Scan for the cell matching the given text and deliver its [X, Y] coordinate at center. 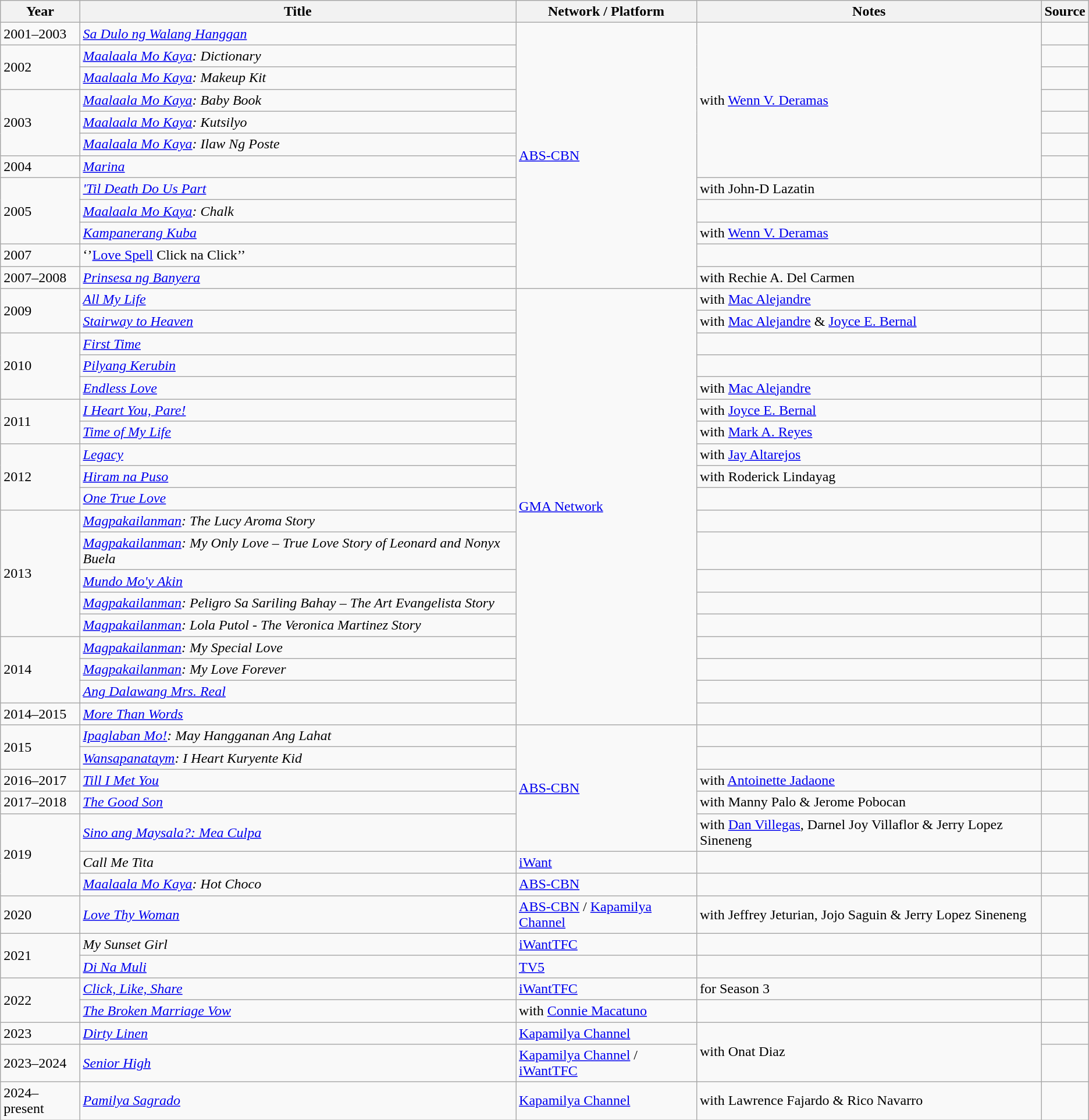
TV5 [606, 966]
Maalaala Mo Kaya: Baby Book [298, 100]
'Til Death Do Us Part [298, 189]
Magpakailanman: Lola Putol - The Veronica Martinez Story [298, 625]
2024–present [40, 1101]
Click, Like, Share [298, 989]
Title [298, 12]
with Rechie A. Del Carmen [869, 278]
‘’Love Spell Click na Click’’ [298, 255]
Maalaala Mo Kaya: Kutsilyo [298, 122]
2011 [40, 421]
Di Na Muli [298, 966]
Mundo Mo'y Akin [298, 581]
for Season 3 [869, 989]
2001–2003 [40, 34]
2009 [40, 311]
with John-D Lazatin [869, 189]
Magpakailanman: My Special Love [298, 648]
2016–2017 [40, 780]
2013 [40, 573]
Prinsesa ng Banyera [298, 278]
2007 [40, 255]
2012 [40, 477]
with Mac Alejandre & Joyce E. Bernal [869, 322]
Marina [298, 166]
Call Me Tita [298, 862]
with Lawrence Fajardo & Rico Navarro [869, 1101]
More Than Words [298, 714]
with Joyce E. Bernal [869, 410]
2007–2008 [40, 278]
Maalaala Mo Kaya: Hot Choco [298, 884]
Maalaala Mo Kaya: Chalk [298, 211]
Hiram na Puso [298, 477]
2021 [40, 955]
Sino ang Maysala?: Mea Culpa [298, 832]
Till I Met You [298, 780]
Dirty Linen [298, 1033]
Pamilya Sagrado [298, 1101]
Year [40, 12]
Notes [869, 12]
2014–2015 [40, 714]
2017–2018 [40, 802]
with Jay Altarejos [869, 454]
Maalaala Mo Kaya: Dictionary [298, 56]
2022 [40, 1000]
2023–2024 [40, 1064]
My Sunset Girl [298, 944]
Ipaglaban Mo!: May Hangganan Ang Lahat [298, 736]
with Dan Villegas, Darnel Joy Villaflor & Jerry Lopez Sineneng [869, 832]
with Antoinette Jadaone [869, 780]
with Manny Palo & Jerome Pobocan [869, 802]
Magpakailanman: My Love Forever [298, 670]
2004 [40, 166]
2020 [40, 915]
2014 [40, 670]
Ang Dalawang Mrs. Real [298, 692]
with Roderick Lindayag [869, 477]
Kampanerang Kuba [298, 233]
One True Love [298, 499]
The Broken Marriage Vow [298, 1011]
Love Thy Woman [298, 915]
with Mark A. Reyes [869, 432]
ABS-CBN / Kapamilya Channel [606, 915]
Legacy [298, 454]
Sa Dulo ng Walang Hanggan [298, 34]
with Onat Diaz [869, 1052]
with Connie Macatuno [606, 1011]
The Good Son [298, 802]
2019 [40, 854]
2005 [40, 211]
Network / Platform [606, 12]
2023 [40, 1033]
Senior High [298, 1064]
Magpakailanman: The Lucy Aroma Story [298, 521]
2003 [40, 122]
Time of My Life [298, 432]
Magpakailanman: My Only Love – True Love Story of Leonard and Nonyx Buela [298, 550]
2015 [40, 747]
Maalaala Mo Kaya: Ilaw Ng Poste [298, 144]
GMA Network [606, 507]
Endless Love [298, 388]
Kapamilya Channel / iWantTFC [606, 1064]
iWant [606, 862]
Pilyang Kerubin [298, 366]
Wansapanataym: I Heart Kuryente Kid [298, 758]
First Time [298, 344]
Stairway to Heaven [298, 322]
Magpakailanman: Peligro Sa Sariling Bahay – The Art Evangelista Story [298, 603]
Source [1065, 12]
I Heart You, Pare! [298, 410]
All My Life [298, 300]
Maalaala Mo Kaya: Makeup Kit [298, 78]
2010 [40, 366]
with Jeffrey Jeturian, Jojo Saguin & Jerry Lopez Sineneng [869, 915]
2002 [40, 67]
